Capture the cell that displays the provided text and extract its [X, Y] central coordinate. 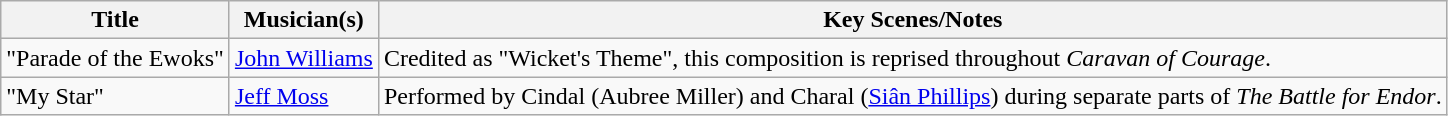
Jeff Moss [304, 96]
Credited as "Wicket's Theme", this composition is reprised throughout Caravan of Courage. [912, 58]
Performed by Cindal (Aubree Miller) and Charal (Siân Phillips) during separate parts of The Battle for Endor. [912, 96]
John Williams [304, 58]
"Parade of the Ewoks" [116, 58]
Musician(s) [304, 20]
"My Star" [116, 96]
Title [116, 20]
Key Scenes/Notes [912, 20]
